Search for the cell housing the specified text and yield its [X, Y] center coordinate. 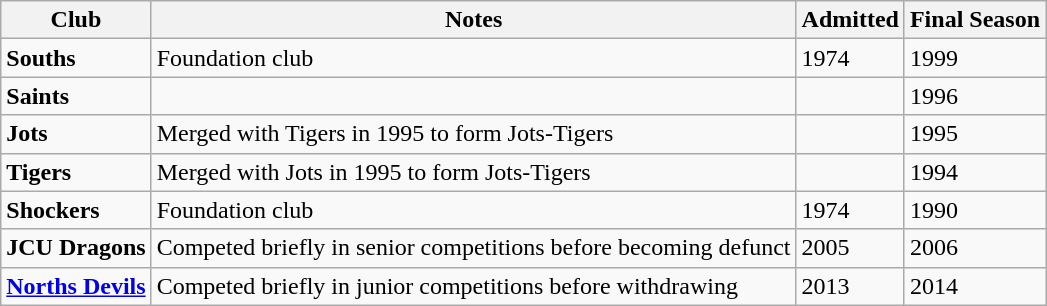
1990 [974, 210]
1996 [974, 96]
2005 [850, 248]
1995 [974, 134]
Merged with Tigers in 1995 to form Jots-Tigers [474, 134]
2014 [974, 286]
Competed briefly in senior competitions before becoming defunct [474, 248]
Notes [474, 20]
Tigers [76, 172]
1999 [974, 58]
Saints [76, 96]
2013 [850, 286]
Competed briefly in junior competitions before withdrawing [474, 286]
JCU Dragons [76, 248]
1994 [974, 172]
Admitted [850, 20]
Final Season [974, 20]
Souths [76, 58]
Norths Devils [76, 286]
Jots [76, 134]
Club [76, 20]
Merged with Jots in 1995 to form Jots-Tigers [474, 172]
2006 [974, 248]
Shockers [76, 210]
